For the text-containing cell, return its midpoint in [X, Y] coordinate format. 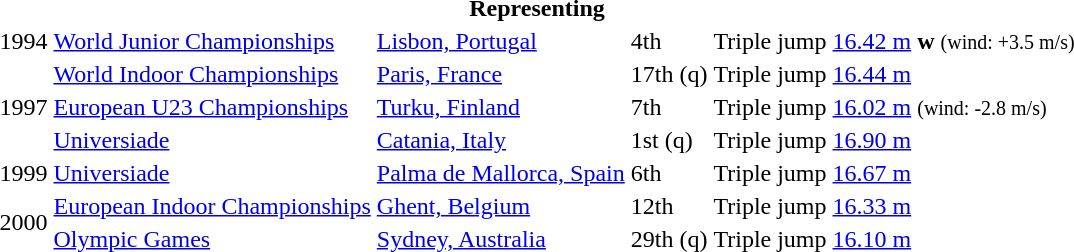
European Indoor Championships [212, 206]
Palma de Mallorca, Spain [500, 173]
12th [669, 206]
7th [669, 107]
6th [669, 173]
Turku, Finland [500, 107]
Catania, Italy [500, 140]
World Indoor Championships [212, 74]
4th [669, 41]
17th (q) [669, 74]
Ghent, Belgium [500, 206]
1st (q) [669, 140]
European U23 Championships [212, 107]
World Junior Championships [212, 41]
Lisbon, Portugal [500, 41]
Paris, France [500, 74]
